From the cell containing the given text, extract its center point as (x, y) coordinate. 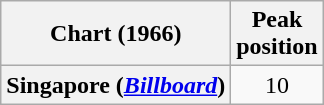
Peakposition (277, 34)
10 (277, 85)
Chart (1966) (116, 34)
Singapore (Billboard) (116, 85)
